Identify which cell holds the provided text, then report its [x, y] central coordinate. 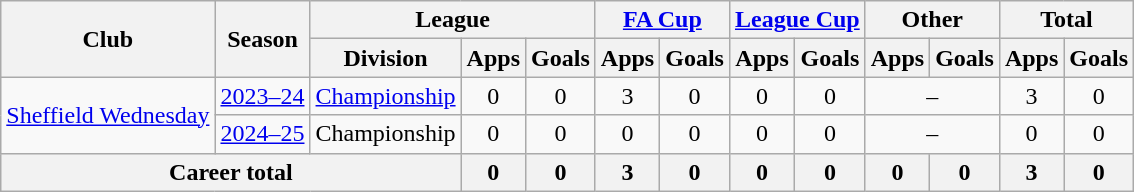
FA Cup [662, 20]
League Cup [797, 20]
Other [932, 20]
Division [386, 58]
League [452, 20]
Career total [231, 172]
Total [1066, 20]
Sheffield Wednesday [108, 115]
Club [108, 39]
2023–24 [262, 96]
2024–25 [262, 134]
Season [262, 39]
